Extract the (x, y) coordinate from the center of the cell holding the provided text.  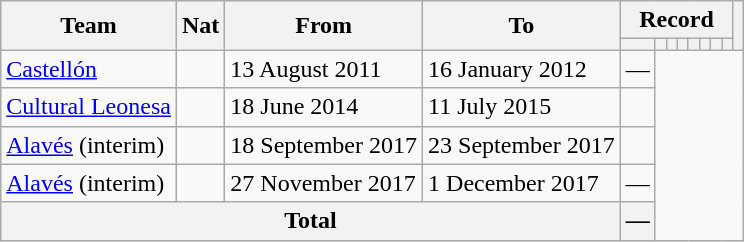
Total (310, 221)
Record (676, 20)
Nat (200, 26)
From (324, 26)
23 September 2017 (522, 145)
11 July 2015 (522, 107)
Castellón (89, 69)
16 January 2012 (522, 69)
To (522, 26)
1 December 2017 (522, 183)
Team (89, 26)
Cultural Leonesa (89, 107)
18 September 2017 (324, 145)
13 August 2011 (324, 69)
27 November 2017 (324, 183)
18 June 2014 (324, 107)
